Search for the cell housing the specified text and yield its [X, Y] center coordinate. 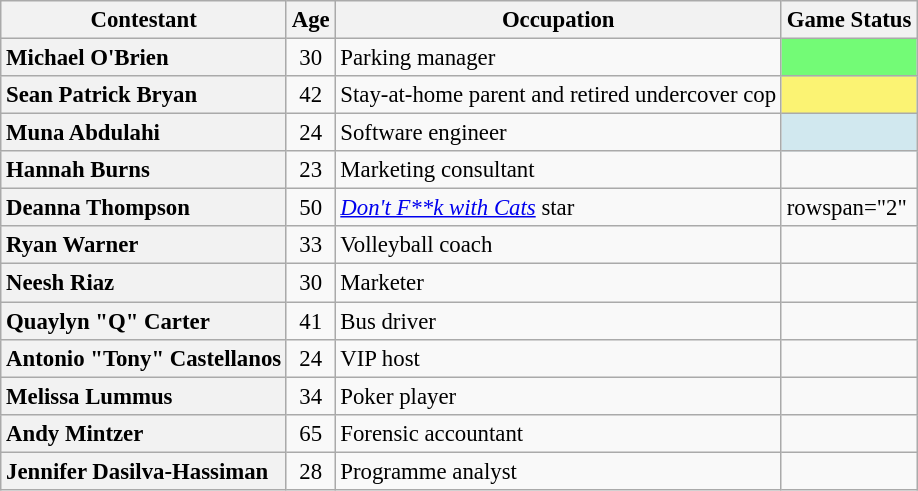
Michael O'Brien [144, 58]
Andy Mintzer [144, 433]
Forensic accountant [558, 433]
Game Status [848, 20]
42 [310, 95]
23 [310, 170]
Occupation [558, 20]
Programme analyst [558, 471]
28 [310, 471]
Bus driver [558, 321]
33 [310, 245]
Antonio "Tony" Castellanos [144, 358]
Neesh Riaz [144, 283]
41 [310, 321]
Parking manager [558, 58]
Hannah Burns [144, 170]
Marketer [558, 283]
Age [310, 20]
Stay-at-home parent and retired undercover cop [558, 95]
Ryan Warner [144, 245]
Quaylyn "Q" Carter [144, 321]
65 [310, 433]
Deanna Thompson [144, 208]
Volleyball coach [558, 245]
VIP host [558, 358]
Poker player [558, 396]
Melissa Lummus [144, 396]
Don't F**k with Cats star [558, 208]
Software engineer [558, 133]
Contestant [144, 20]
34 [310, 396]
rowspan="2" [848, 208]
Muna Abdulahi [144, 133]
Marketing consultant [558, 170]
Sean Patrick Bryan [144, 95]
Jennifer Dasilva-Hassiman [144, 471]
50 [310, 208]
